Capture the cell that displays the provided text and extract its (X, Y) central coordinate. 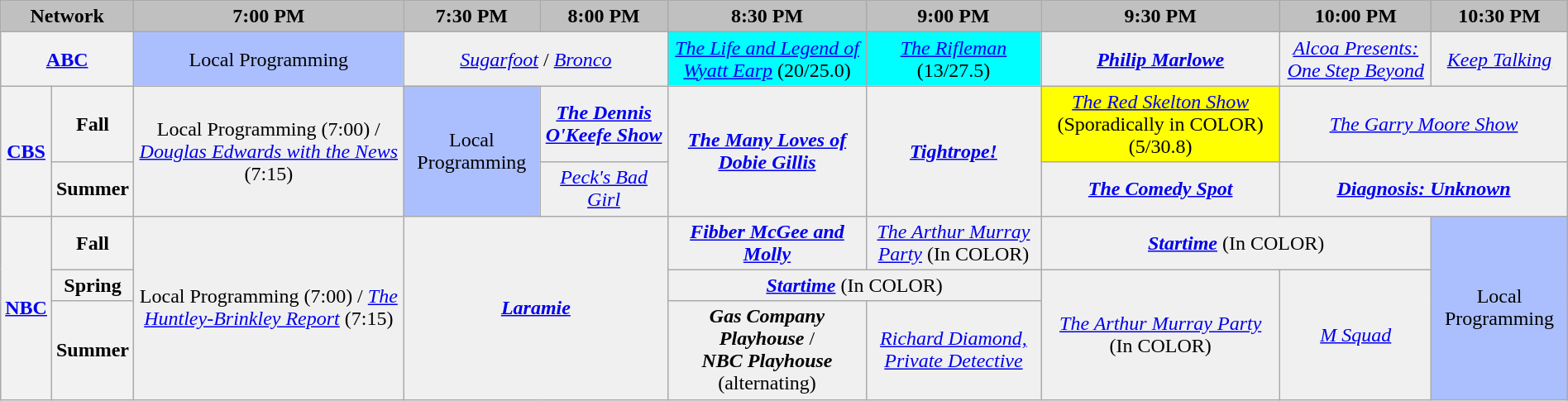
Keep Talking (1499, 60)
Local Programming (7:00) / The Huntley-Brinkley Report (7:15) (270, 308)
Spring (93, 285)
Sugarfoot / Bronco (536, 60)
Diagnosis: Unknown (1424, 189)
7:30 PM (471, 17)
The Dennis O'Keefe Show (604, 124)
NBC (26, 308)
Richard Diamond, Private Detective (953, 351)
9:00 PM (953, 17)
10:30 PM (1499, 17)
Fibber McGee and Molly (767, 243)
CBS (26, 150)
Peck's Bad Girl (604, 189)
7:00 PM (270, 17)
The Red Skelton Show (Sporadically in COLOR) (5/30.8) (1161, 124)
10:00 PM (1356, 17)
The Life and Legend of Wyatt Earp (20/25.0) (767, 60)
The Many Loves of Dobie Gillis (767, 150)
Laramie (536, 308)
8:30 PM (767, 17)
9:30 PM (1161, 17)
The Garry Moore Show (1424, 124)
Network (68, 17)
Alcoa Presents: One Step Beyond (1356, 60)
8:00 PM (604, 17)
Gas Company Playhouse / NBC Playhouse (alternating) (767, 351)
Tightrope! (953, 150)
M Squad (1356, 334)
Philip Marlowe (1161, 60)
The Rifleman (13/27.5) (953, 60)
ABC (68, 60)
Local Programming (7:00) / Douglas Edwards with the News (7:15) (270, 150)
The Comedy Spot (1161, 189)
